Identify which cell holds the provided text, then report its [X, Y] central coordinate. 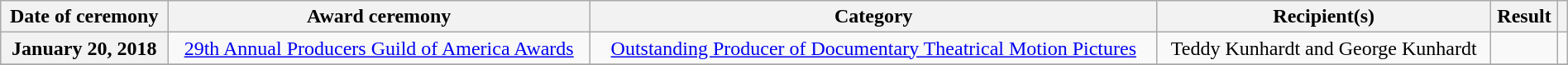
Result [1525, 17]
Award ceremony [379, 17]
29th Annual Producers Guild of America Awards [379, 48]
Teddy Kunhardt and George Kunhardt [1324, 48]
Recipient(s) [1324, 17]
Outstanding Producer of Documentary Theatrical Motion Pictures [873, 48]
Date of ceremony [84, 17]
January 20, 2018 [84, 48]
Category [873, 17]
